Find where the given text appears and provide that cell's center as [x, y] coordinate. 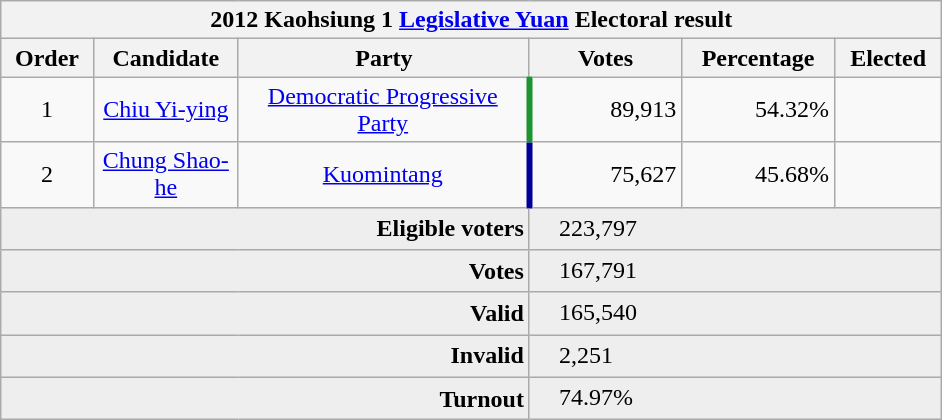
Candidate [166, 58]
Valid [266, 314]
Chung Shao-he [166, 174]
74.97% [735, 398]
54.32% [758, 110]
75,627 [605, 174]
Eligible voters [266, 228]
2 [48, 174]
2012 Kaohsiung 1 Legislative Yuan Electoral result [472, 20]
2,251 [735, 356]
Invalid [266, 356]
Percentage [758, 58]
1 [48, 110]
89,913 [605, 110]
Kuomintang [384, 174]
Chiu Yi-ying [166, 110]
45.68% [758, 174]
Order [48, 58]
Elected [888, 58]
Democratic Progressive Party [384, 110]
165,540 [735, 314]
Turnout [266, 398]
Party [384, 58]
167,791 [735, 272]
223,797 [735, 228]
